Provide the [X, Y] coordinate of the cell's center where the given text is located.  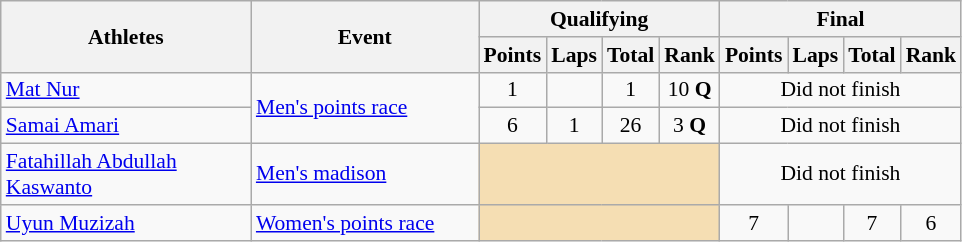
Men's points race [365, 108]
Final [840, 19]
10 Q [690, 90]
Athletes [126, 36]
26 [630, 126]
Fatahillah AbdullahKaswanto [126, 174]
Mat Nur [126, 90]
Qualifying [598, 19]
Uyun Muzizah [126, 223]
Men's madison [365, 174]
3 Q [690, 126]
Event [365, 36]
Samai Amari [126, 126]
Women's points race [365, 223]
